Output the (x, y) coordinate of the center of the cell containing the given text.  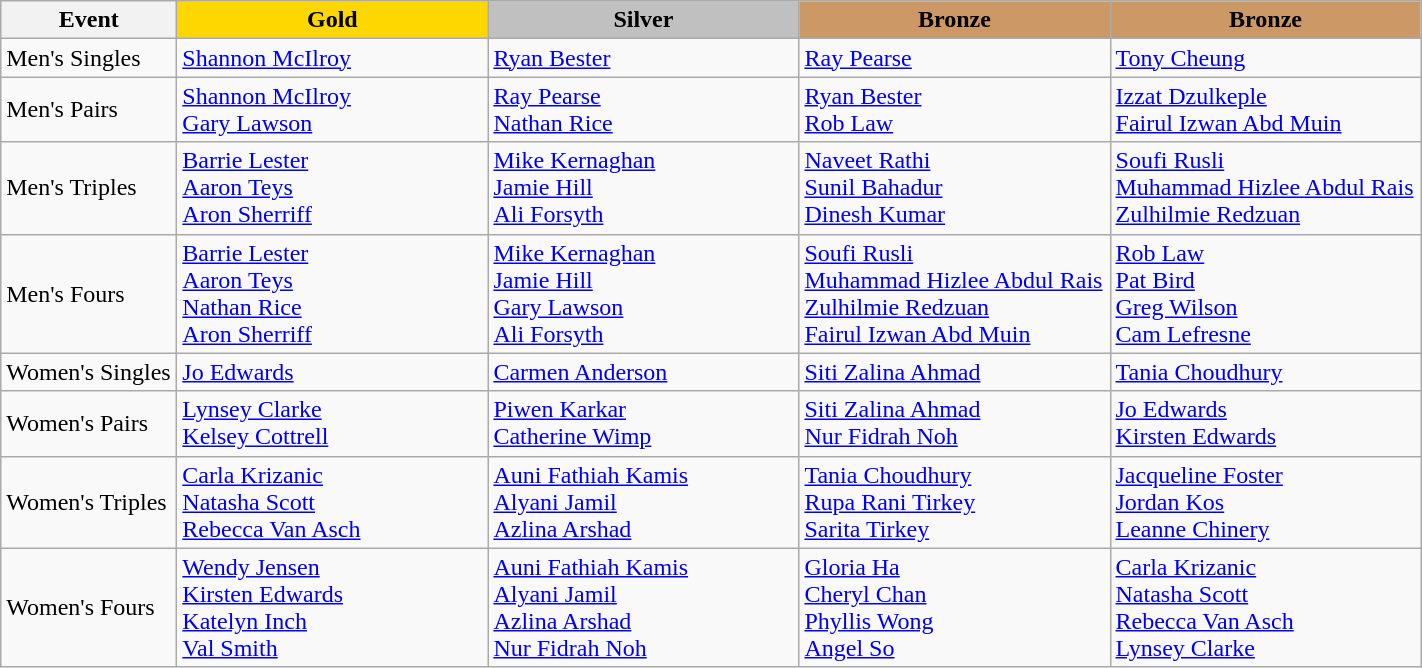
Auni Fathiah Kamis Alyani Jamil Azlina ArshadNur Fidrah Noh (644, 608)
Wendy Jensen Kirsten Edwards Katelyn Inch Val Smith (332, 608)
Women's Fours (89, 608)
Carla KrizanicNatasha ScottRebecca Van Asch (332, 502)
Tania Choudhury Rupa Rani TirkeySarita Tirkey (954, 502)
Auni Fathiah Kamis Alyani Jamil Azlina Arshad (644, 502)
Jo Edwards (332, 372)
Men's Singles (89, 58)
Women's Singles (89, 372)
Tania Choudhury (1266, 372)
Men's Pairs (89, 110)
Silver (644, 20)
Gold (332, 20)
Men's Fours (89, 294)
Piwen Karkar Catherine Wimp (644, 424)
Shannon McIlroy (332, 58)
Jo Edwards Kirsten Edwards (1266, 424)
Ray Pearse (954, 58)
Tony Cheung (1266, 58)
Soufi Rusli Muhammad Hizlee Abdul Rais Zulhilmie Redzuan (1266, 188)
Women's Pairs (89, 424)
Ryan Bester Rob Law (954, 110)
Event (89, 20)
Izzat Dzulkeple Fairul Izwan Abd Muin (1266, 110)
Carla KrizanicNatasha ScottRebecca Van AschLynsey Clarke (1266, 608)
Barrie Lester Aaron Teys Aron Sherriff (332, 188)
Women's Triples (89, 502)
Siti Zalina Ahmad (954, 372)
Mike Kernaghan Jamie Hill Ali Forsyth (644, 188)
Shannon McIlroyGary Lawson (332, 110)
Men's Triples (89, 188)
Jacqueline Foster Jordan Kos Leanne Chinery (1266, 502)
Lynsey Clarke Kelsey Cottrell (332, 424)
Gloria Ha Cheryl Chan Phyllis Wong Angel So (954, 608)
Mike Kernaghan Jamie Hill Gary Lawson Ali Forsyth (644, 294)
Barrie Lester Aaron Teys Nathan Rice Aron Sherriff (332, 294)
Rob Law Pat Bird Greg Wilson Cam Lefresne (1266, 294)
Naveet Rathi Sunil Bahadur Dinesh Kumar (954, 188)
Carmen Anderson (644, 372)
Siti Zalina Ahmad Nur Fidrah Noh (954, 424)
Ryan Bester (644, 58)
Soufi Rusli Muhammad Hizlee Abdul Rais Zulhilmie Redzuan Fairul Izwan Abd Muin (954, 294)
Ray Pearse Nathan Rice (644, 110)
